Output the (X, Y) coordinate of the center of the cell containing the given text.  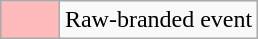
Raw-branded event (158, 20)
